Capture the cell that displays the provided text and extract its [X, Y] central coordinate. 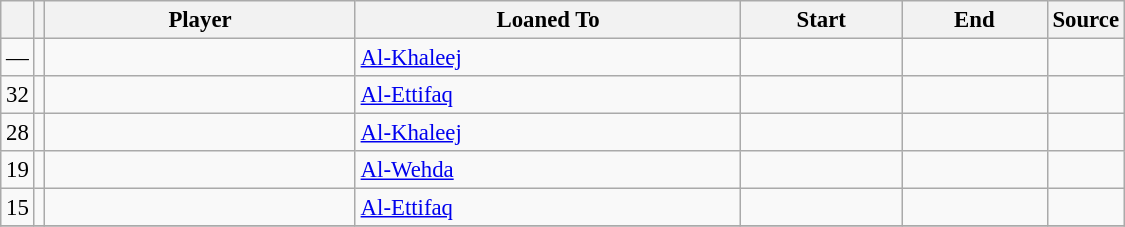
15 [18, 208]
Loaned To [548, 20]
End [975, 20]
Player [200, 20]
Al-Wehda [548, 170]
19 [18, 170]
— [18, 58]
28 [18, 133]
Source [1086, 20]
Start [822, 20]
32 [18, 95]
